Provide the (X, Y) coordinate of the cell's center where the given text is located.  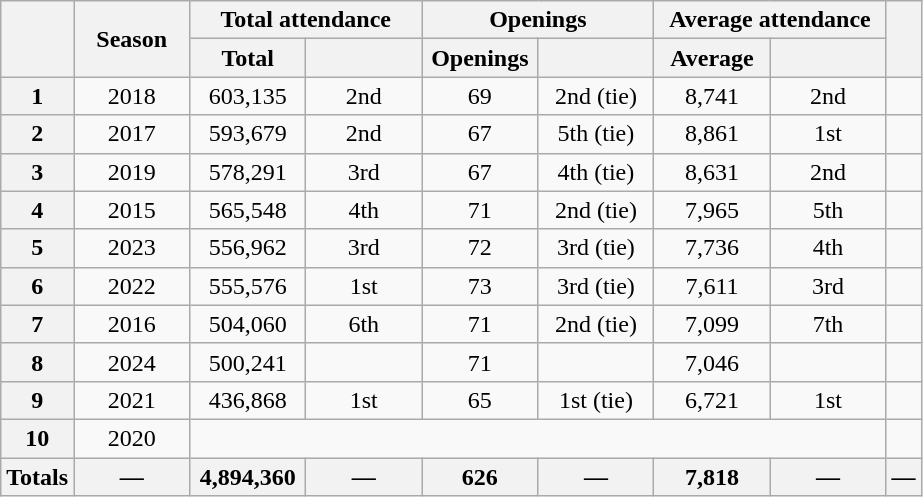
Total attendance (306, 20)
7,611 (712, 286)
Totals (38, 477)
2 (38, 134)
Average (712, 58)
500,241 (248, 362)
65 (480, 400)
3 (38, 172)
6,721 (712, 400)
5th (tie) (596, 134)
8,631 (712, 172)
2020 (132, 438)
436,868 (248, 400)
2024 (132, 362)
2018 (132, 96)
7,099 (712, 324)
4,894,360 (248, 477)
555,576 (248, 286)
4 (38, 210)
5 (38, 248)
6th (364, 324)
7th (828, 324)
593,679 (248, 134)
2019 (132, 172)
603,135 (248, 96)
72 (480, 248)
578,291 (248, 172)
2015 (132, 210)
7 (38, 324)
2017 (132, 134)
8,741 (712, 96)
5th (828, 210)
Season (132, 39)
8,861 (712, 134)
73 (480, 286)
2023 (132, 248)
626 (480, 477)
556,962 (248, 248)
7,818 (712, 477)
Total (248, 58)
Average attendance (770, 20)
6 (38, 286)
7,046 (712, 362)
504,060 (248, 324)
8 (38, 362)
7,736 (712, 248)
2021 (132, 400)
2016 (132, 324)
7,965 (712, 210)
2022 (132, 286)
565,548 (248, 210)
9 (38, 400)
1st (tie) (596, 400)
10 (38, 438)
1 (38, 96)
69 (480, 96)
4th (tie) (596, 172)
